Extract the [x, y] coordinate from the center of the cell holding the provided text.  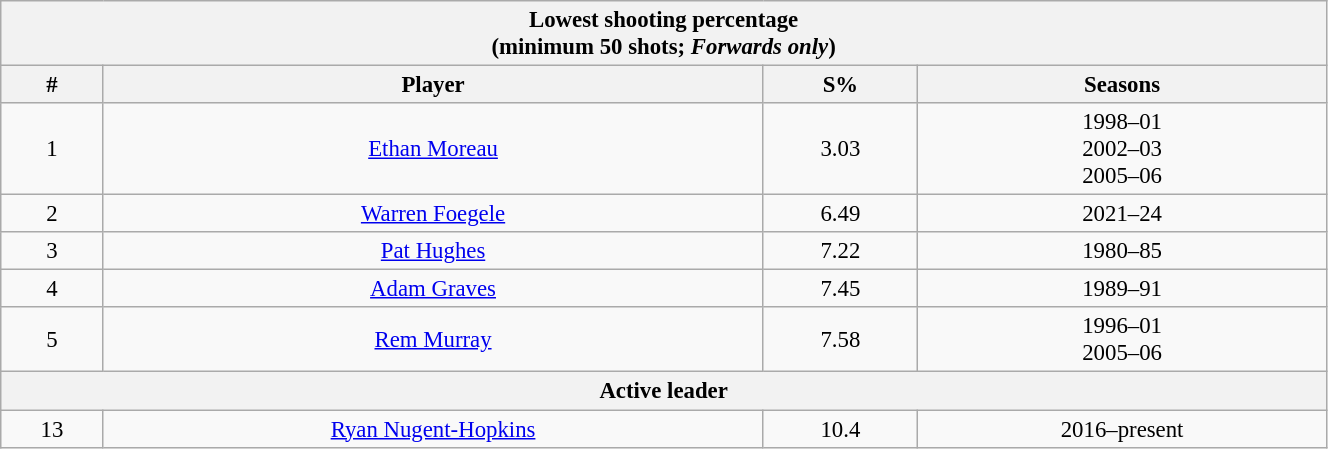
10.4 [840, 429]
# [52, 85]
3 [52, 251]
1 [52, 149]
1998–012002–032005–06 [1122, 149]
4 [52, 289]
Rem Murray [433, 340]
Player [433, 85]
7.58 [840, 340]
2021–24 [1122, 214]
Seasons [1122, 85]
S% [840, 85]
Warren Foegele [433, 214]
Ryan Nugent-Hopkins [433, 429]
6.49 [840, 214]
3.03 [840, 149]
1996–012005–06 [1122, 340]
Active leader [664, 391]
1980–85 [1122, 251]
5 [52, 340]
2 [52, 214]
Ethan Moreau [433, 149]
2016–present [1122, 429]
7.22 [840, 251]
Lowest shooting percentage(minimum 50 shots; Forwards only) [664, 34]
7.45 [840, 289]
Pat Hughes [433, 251]
13 [52, 429]
1989–91 [1122, 289]
Adam Graves [433, 289]
